Return [x, y] of the center of cell containing provided text 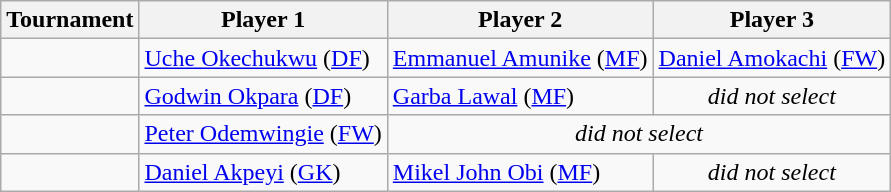
Peter Odemwingie (FW) [263, 134]
Godwin Okpara (DF) [263, 96]
Garba Lawal (MF) [520, 96]
Player 3 [772, 20]
Emmanuel Amunike (MF) [520, 58]
Tournament [70, 20]
Mikel John Obi (MF) [520, 172]
Daniel Amokachi (FW) [772, 58]
Uche Okechukwu (DF) [263, 58]
Daniel Akpeyi (GK) [263, 172]
Player 2 [520, 20]
Player 1 [263, 20]
